For the text-containing cell, return its midpoint in (x, y) coordinate format. 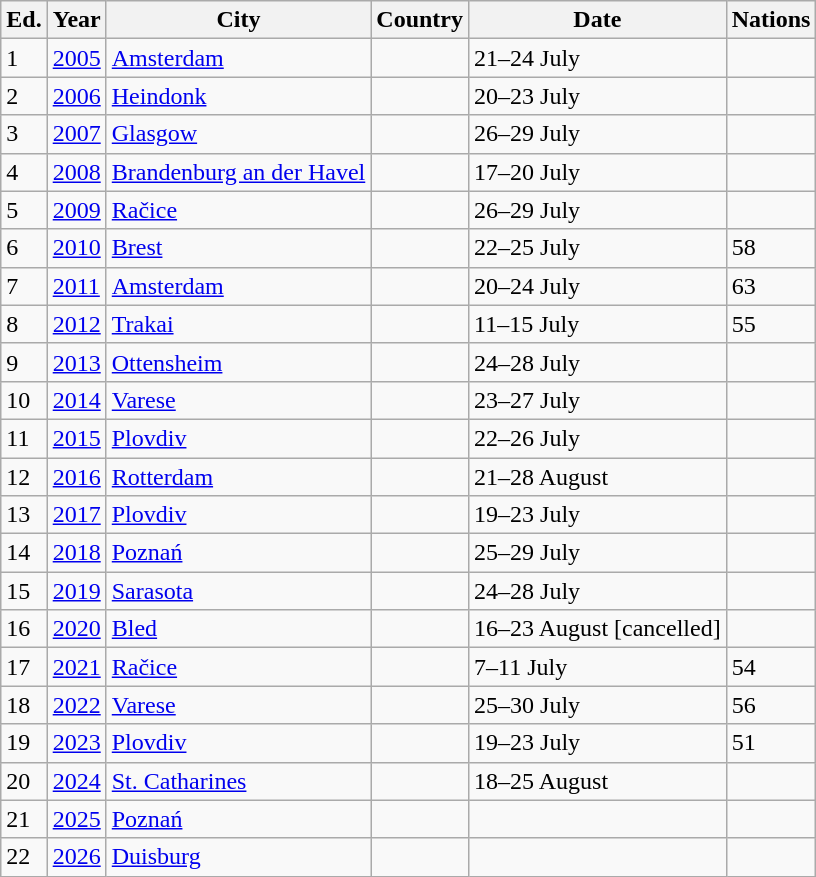
20 (24, 781)
2025 (76, 819)
Trakai (238, 324)
15 (24, 591)
2022 (76, 705)
2015 (76, 438)
Glasgow (238, 134)
8 (24, 324)
6 (24, 248)
2008 (76, 172)
9 (24, 362)
2019 (76, 591)
1 (24, 58)
14 (24, 553)
2013 (76, 362)
63 (771, 286)
2005 (76, 58)
Sarasota (238, 591)
22 (24, 857)
2006 (76, 96)
Ottensheim (238, 362)
55 (771, 324)
58 (771, 248)
18 (24, 705)
16–23 August [cancelled] (598, 629)
7–11 July (598, 667)
2016 (76, 477)
22–26 July (598, 438)
Heindonk (238, 96)
12 (24, 477)
2012 (76, 324)
Brandenburg an der Havel (238, 172)
2007 (76, 134)
3 (24, 134)
City (238, 20)
17 (24, 667)
2 (24, 96)
25–30 July (598, 705)
2010 (76, 248)
16 (24, 629)
17–20 July (598, 172)
18–25 August (598, 781)
51 (771, 743)
10 (24, 400)
Date (598, 20)
2017 (76, 515)
5 (24, 210)
Duisburg (238, 857)
St. Catharines (238, 781)
11 (24, 438)
4 (24, 172)
54 (771, 667)
2021 (76, 667)
25–29 July (598, 553)
21–28 August (598, 477)
23–27 July (598, 400)
56 (771, 705)
Year (76, 20)
7 (24, 286)
19 (24, 743)
Bled (238, 629)
2020 (76, 629)
22–25 July (598, 248)
Country (420, 20)
2011 (76, 286)
21–24 July (598, 58)
2018 (76, 553)
Ed. (24, 20)
Rotterdam (238, 477)
11–15 July (598, 324)
2026 (76, 857)
2009 (76, 210)
Brest (238, 248)
20–24 July (598, 286)
21 (24, 819)
20–23 July (598, 96)
Nations (771, 20)
2024 (76, 781)
2023 (76, 743)
13 (24, 515)
2014 (76, 400)
